Capture the cell that displays the provided text and extract its [x, y] central coordinate. 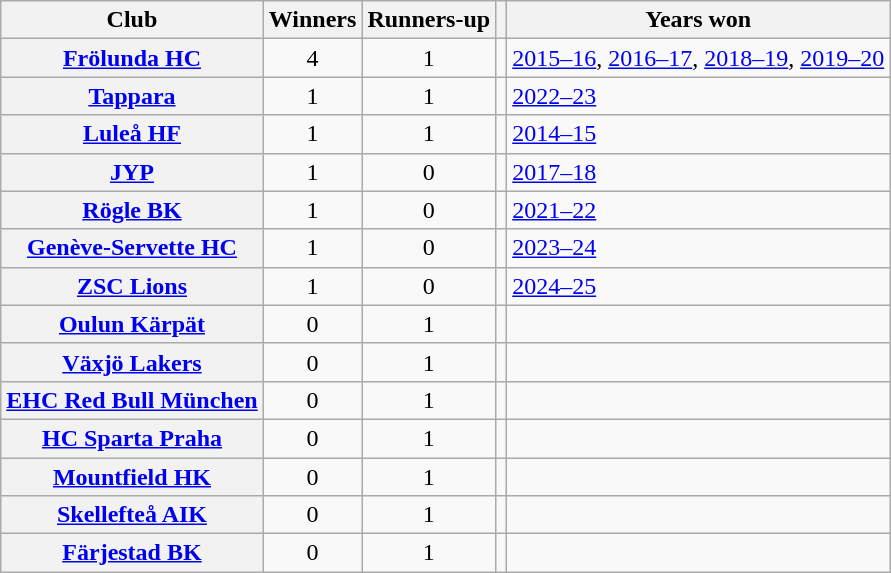
4 [312, 58]
Oulun Kärpät [132, 324]
Rögle BK [132, 210]
2014–15 [698, 134]
Skellefteå AIK [132, 515]
2021–22 [698, 210]
ZSC Lions [132, 286]
Frölunda HC [132, 58]
HC Sparta Praha [132, 438]
Winners [312, 20]
Club [132, 20]
Mountfield HK [132, 477]
2022–23 [698, 96]
Färjestad BK [132, 553]
JYP [132, 172]
2017–18 [698, 172]
2023–24 [698, 248]
2024–25 [698, 286]
2015–16, 2016–17, 2018–19, 2019–20 [698, 58]
Years won [698, 20]
EHC Red Bull München [132, 400]
Tappara [132, 96]
Genève-Servette HC [132, 248]
Runners-up [429, 20]
Luleå HF [132, 134]
Växjö Lakers [132, 362]
